Extract the [x, y] coordinate from the center of the cell holding the provided text.  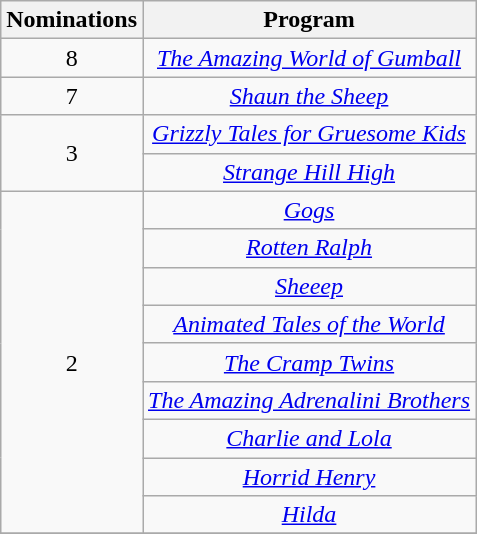
The Amazing World of Gumball [308, 58]
Gogs [308, 210]
Shaun the Sheep [308, 96]
2 [72, 362]
Hilda [308, 515]
Horrid Henry [308, 477]
Strange Hill High [308, 172]
Grizzly Tales for Gruesome Kids [308, 134]
The Amazing Adrenalini Brothers [308, 400]
8 [72, 58]
Nominations [72, 20]
Sheeep [308, 286]
Charlie and Lola [308, 438]
7 [72, 96]
Program [308, 20]
The Cramp Twins [308, 362]
3 [72, 153]
Animated Tales of the World [308, 324]
Rotten Ralph [308, 248]
